Locate the cell with the specified text and output its (x, y) center coordinate. 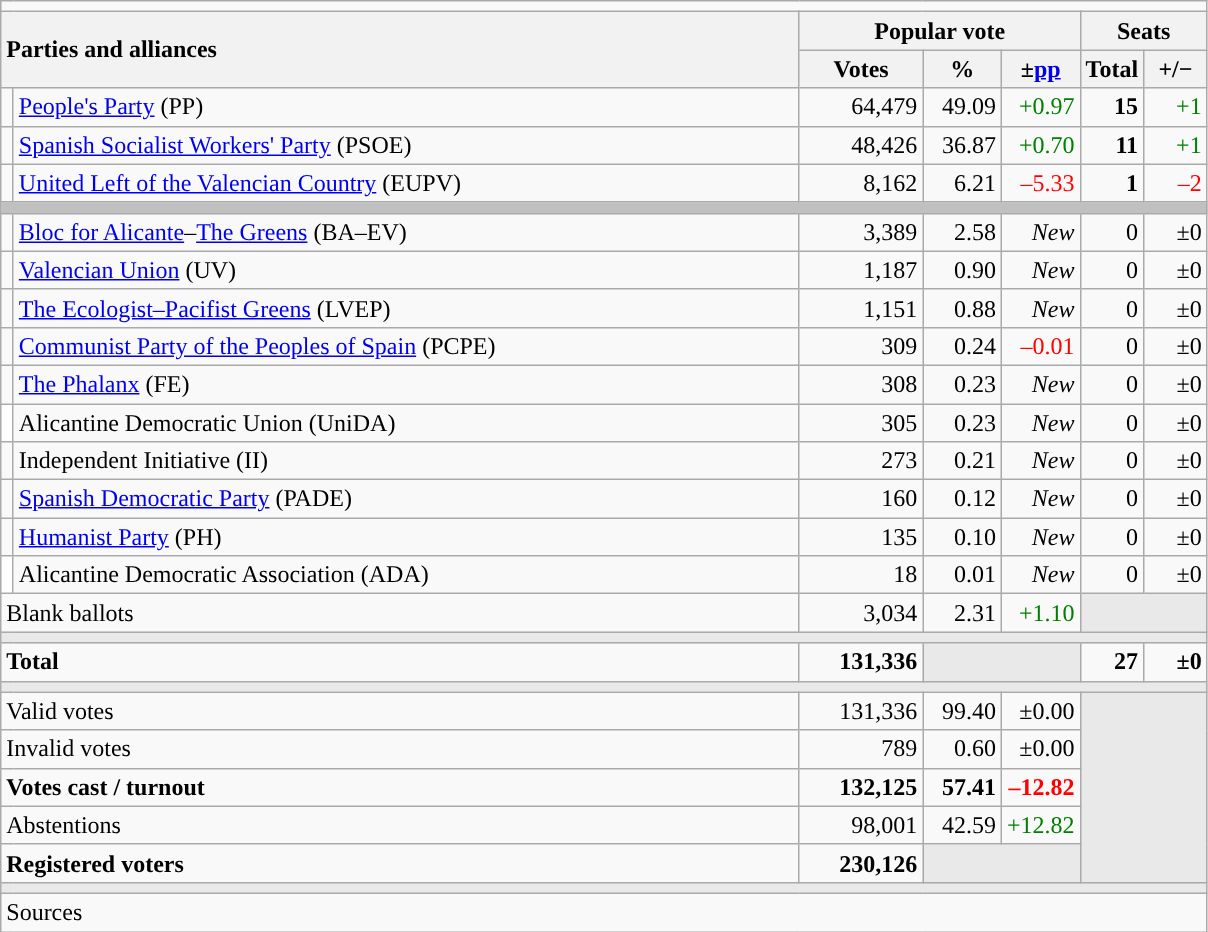
Blank ballots (400, 613)
48,426 (861, 145)
27 (1112, 662)
Seats (1144, 31)
36.87 (962, 145)
1,187 (861, 270)
18 (861, 575)
–2 (1176, 183)
0.88 (962, 308)
0.60 (962, 749)
+1.10 (1040, 613)
+0.97 (1040, 107)
309 (861, 346)
+/− (1176, 69)
Votes cast / turnout (400, 787)
0.01 (962, 575)
230,126 (861, 863)
Communist Party of the Peoples of Spain (PCPE) (406, 346)
273 (861, 461)
Alicantine Democratic Union (UniDA) (406, 423)
Valid votes (400, 711)
+12.82 (1040, 825)
Abstentions (400, 825)
64,479 (861, 107)
1,151 (861, 308)
United Left of the Valencian Country (EUPV) (406, 183)
3,389 (861, 232)
49.09 (962, 107)
Parties and alliances (400, 50)
0.10 (962, 537)
57.41 (962, 787)
±pp (1040, 69)
0.90 (962, 270)
Votes (861, 69)
2.58 (962, 232)
0.24 (962, 346)
Popular vote (940, 31)
Invalid votes (400, 749)
132,125 (861, 787)
11 (1112, 145)
People's Party (PP) (406, 107)
Sources (604, 912)
–12.82 (1040, 787)
Bloc for Alicante–The Greens (BA–EV) (406, 232)
The Ecologist–Pacifist Greens (LVEP) (406, 308)
Valencian Union (UV) (406, 270)
789 (861, 749)
% (962, 69)
–0.01 (1040, 346)
2.31 (962, 613)
Spanish Socialist Workers' Party (PSOE) (406, 145)
Spanish Democratic Party (PADE) (406, 499)
–5.33 (1040, 183)
6.21 (962, 183)
98,001 (861, 825)
+0.70 (1040, 145)
0.21 (962, 461)
3,034 (861, 613)
135 (861, 537)
1 (1112, 183)
0.12 (962, 499)
Registered voters (400, 863)
8,162 (861, 183)
The Phalanx (FE) (406, 384)
305 (861, 423)
160 (861, 499)
Independent Initiative (II) (406, 461)
99.40 (962, 711)
Humanist Party (PH) (406, 537)
Alicantine Democratic Association (ADA) (406, 575)
308 (861, 384)
42.59 (962, 825)
15 (1112, 107)
